Extract the [x, y] coordinate from the center of the cell holding the provided text.  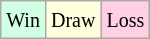
Win [24, 20]
Loss [126, 20]
Draw [72, 20]
